Pinpoint the cell where the given text exists, returning its (x, y) midpoint coordinate. 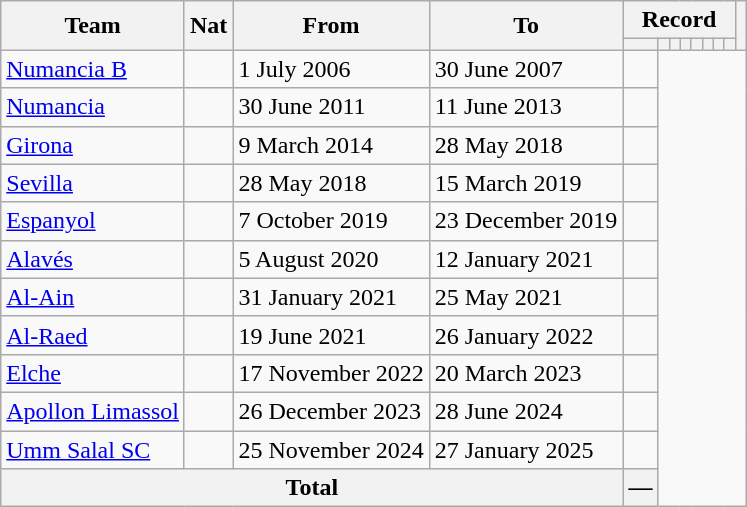
Elche (93, 373)
25 May 2021 (526, 297)
Record (679, 20)
30 June 2011 (331, 107)
12 January 2021 (526, 259)
31 January 2021 (331, 297)
26 January 2022 (526, 335)
28 June 2024 (526, 411)
17 November 2022 (331, 373)
— (640, 488)
23 December 2019 (526, 221)
Numancia B (93, 69)
Umm Salal SC (93, 449)
Al-Raed (93, 335)
15 March 2019 (526, 183)
Team (93, 26)
To (526, 26)
26 December 2023 (331, 411)
Alavés (93, 259)
25 November 2024 (331, 449)
27 January 2025 (526, 449)
7 October 2019 (331, 221)
Nat (208, 26)
Sevilla (93, 183)
Total (312, 488)
Numancia (93, 107)
5 August 2020 (331, 259)
Apollon Limassol (93, 411)
Girona (93, 145)
From (331, 26)
11 June 2013 (526, 107)
19 June 2021 (331, 335)
1 July 2006 (331, 69)
9 March 2014 (331, 145)
20 March 2023 (526, 373)
30 June 2007 (526, 69)
Al-Ain (93, 297)
Espanyol (93, 221)
